Locate the cell with the specified text and output its [x, y] center coordinate. 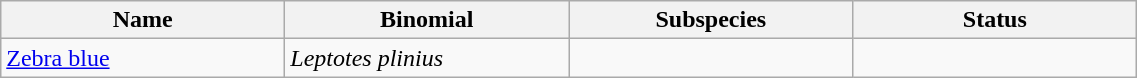
Name [143, 20]
Subspecies [711, 20]
Binomial [427, 20]
Leptotes plinius [427, 58]
Zebra blue [143, 58]
Status [995, 20]
